Find where the given text appears and provide that cell's center as (X, Y) coordinate. 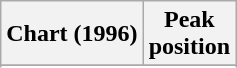
Peakposition (189, 34)
Chart (1996) (72, 34)
